Extract the [X, Y] coordinate from the center of the cell holding the provided text.  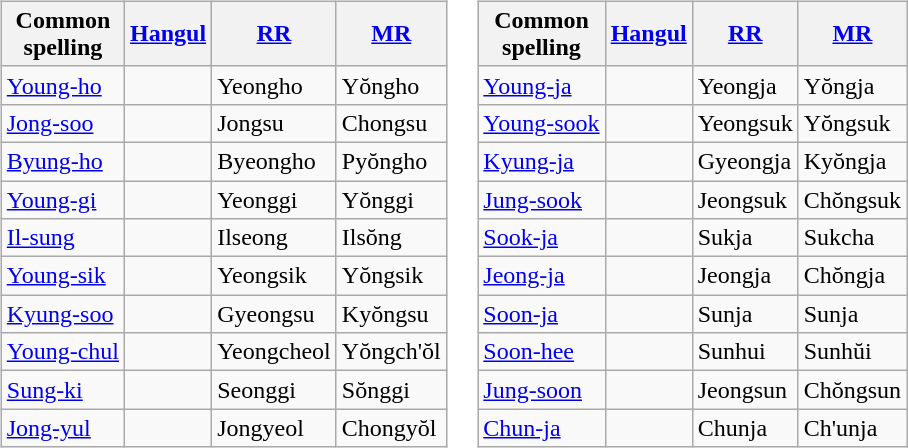
Young-gi [62, 199]
Soon-ja [542, 314]
Byung-ho [62, 161]
Gyeongsu [274, 314]
Ch'unja [852, 428]
Ilseong [274, 238]
Jeong-ja [542, 276]
Kyŏngsu [391, 314]
Gyeongja [745, 161]
Yŏnggi [391, 199]
Yeongsuk [745, 123]
Jung-sook [542, 199]
Jeongsun [745, 390]
Chongyŏl [391, 428]
Kyung-soo [62, 314]
Pyŏngho [391, 161]
Yeongcheol [274, 352]
Sukcha [852, 238]
Jeongsuk [745, 199]
Young-sook [542, 123]
Yeonggi [274, 199]
Kyŏngja [852, 161]
Soon-hee [542, 352]
Sunhui [745, 352]
Jongyeol [274, 428]
Yeongja [745, 85]
Jung-soon [542, 390]
Chun-ja [542, 428]
Yeongsik [274, 276]
Seonggi [274, 390]
Ilsŏng [391, 238]
Sunhŭi [852, 352]
Sung-ki [62, 390]
Young-ja [542, 85]
Young-chul [62, 352]
Byeongho [274, 161]
Yŏngja [852, 85]
Jongsu [274, 123]
Chunja [745, 428]
Chŏngsuk [852, 199]
Sukja [745, 238]
Chŏngsun [852, 390]
Yŏngsik [391, 276]
Jeongja [745, 276]
Sŏnggi [391, 390]
Young-ho [62, 85]
Yŏngch'ŏl [391, 352]
Chongsu [391, 123]
Il-sung [62, 238]
Yeongho [274, 85]
Sook-ja [542, 238]
Kyung-ja [542, 161]
Jong-soo [62, 123]
Yŏngsuk [852, 123]
Yŏngho [391, 85]
Young-sik [62, 276]
Jong-yul [62, 428]
Chŏngja [852, 276]
